Provide the [x, y] coordinate of the cell's center where the given text is located.  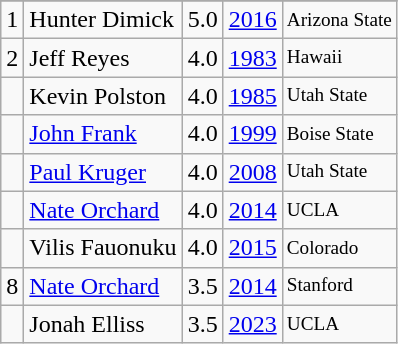
Vilis Fauonuku [103, 248]
2023 [252, 324]
1985 [252, 96]
5.0 [202, 20]
Hawaii [339, 58]
Boise State [339, 134]
Hunter Dimick [103, 20]
Paul Kruger [103, 172]
2 [12, 58]
2008 [252, 172]
Jonah Elliss [103, 324]
John Frank [103, 134]
8 [12, 286]
1983 [252, 58]
1999 [252, 134]
Arizona State [339, 20]
2016 [252, 20]
Stanford [339, 286]
Jeff Reyes [103, 58]
Kevin Polston [103, 96]
1 [12, 20]
Colorado [339, 248]
2015 [252, 248]
